Determine the (X, Y) coordinate at the center of the cell enclosing the given text.  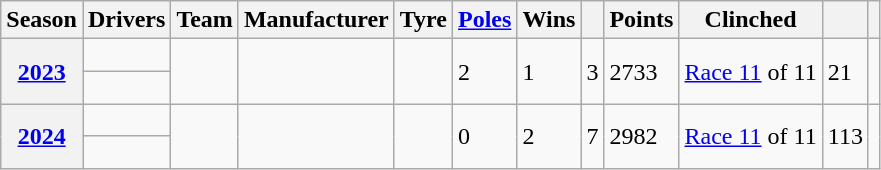
2024 (42, 136)
Tyre (423, 20)
113 (845, 136)
2982 (642, 136)
0 (484, 136)
1 (549, 72)
Drivers (126, 20)
Manufacturer (316, 20)
2023 (42, 72)
Points (642, 20)
Clinched (750, 20)
3 (592, 72)
Team (205, 20)
2733 (642, 72)
7 (592, 136)
21 (845, 72)
Season (42, 20)
Poles (484, 20)
Wins (549, 20)
